Scan for the cell matching the given text and deliver its (X, Y) coordinate at center. 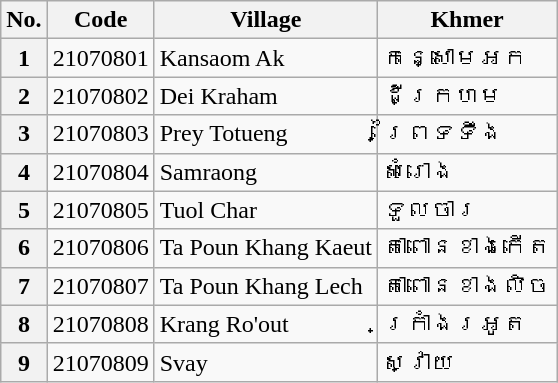
Prey Totueng (266, 134)
តាពោនខាងកើត (468, 248)
2 (24, 96)
Kansaom Ak (266, 58)
ព្រៃទទឹង (468, 134)
Samraong (266, 172)
Svay (266, 362)
Tuol Char (266, 210)
Village (266, 20)
7 (24, 286)
21070805 (100, 210)
21070807 (100, 286)
Ta Poun Khang Lech (266, 286)
កន្សោមអក (468, 58)
ក្រាំងរអូត (468, 324)
No. (24, 20)
9 (24, 362)
ដីក្រហម (468, 96)
3 (24, 134)
Ta Poun Khang Kaeut (266, 248)
6 (24, 248)
Dei Kraham (266, 96)
ស្វាយ (468, 362)
21070806 (100, 248)
Code (100, 20)
21070801 (100, 58)
21070808 (100, 324)
8 (24, 324)
1 (24, 58)
តាពោនខាងលិច (468, 286)
Krang Ro'out (266, 324)
សំរោង (468, 172)
21070802 (100, 96)
21070809 (100, 362)
21070803 (100, 134)
Khmer (468, 20)
4 (24, 172)
5 (24, 210)
ទួលចារ (468, 210)
21070804 (100, 172)
